Detect which cell encompasses the target text, then output its (X, Y) center coordinate. 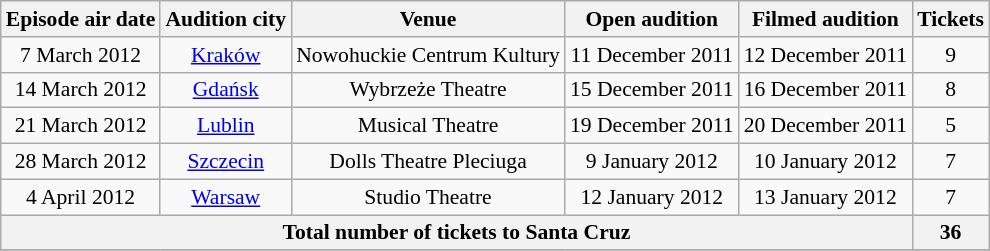
8 (950, 90)
Nowohuckie Centrum Kultury (428, 55)
Lublin (226, 126)
Total number of tickets to Santa Cruz (456, 233)
12 January 2012 (652, 197)
Musical Theatre (428, 126)
12 December 2011 (826, 55)
20 December 2011 (826, 126)
10 January 2012 (826, 162)
14 March 2012 (81, 90)
Venue (428, 19)
9 January 2012 (652, 162)
Studio Theatre (428, 197)
36 (950, 233)
Audition city (226, 19)
21 March 2012 (81, 126)
Dolls Theatre Pleciuga (428, 162)
9 (950, 55)
Tickets (950, 19)
Filmed audition (826, 19)
15 December 2011 (652, 90)
5 (950, 126)
Warsaw (226, 197)
Episode air date (81, 19)
13 January 2012 (826, 197)
7 March 2012 (81, 55)
19 December 2011 (652, 126)
Open audition (652, 19)
Szczecin (226, 162)
4 April 2012 (81, 197)
Wybrzeże Theatre (428, 90)
11 December 2011 (652, 55)
28 March 2012 (81, 162)
16 December 2011 (826, 90)
Kraków (226, 55)
Gdańsk (226, 90)
